For the text-containing cell, return its midpoint in [x, y] coordinate format. 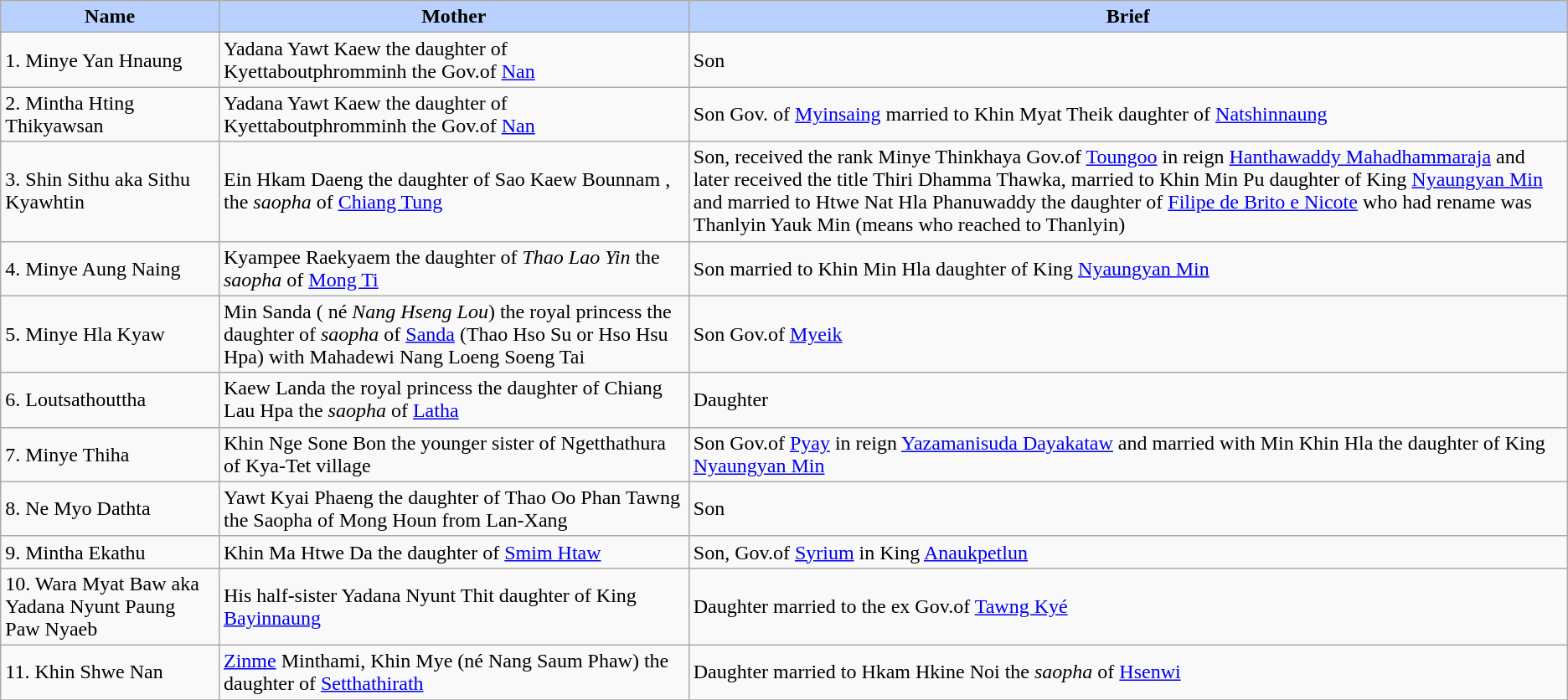
8. Ne Myo Dathta [111, 509]
Khin Nge Sone Bon the younger sister of Ngetthathura of Kya-Tet village [454, 454]
10. Wara Myat Baw aka Yadana Nyunt Paung Paw Nyaeb [111, 606]
Kyampee Raekyaem the daughter of Thao Lao Yin the saopha of Mong Ti [454, 268]
5. Minye Hla Kyaw [111, 334]
Son Gov.of Myeik [1127, 334]
9. Mintha Ekathu [111, 552]
Kaew Landa the royal princess the daughter of Chiang Lau Hpa the saopha of Latha [454, 400]
6. Loutsathouttha [111, 400]
Son, Gov.of Syrium in King Anaukpetlun [1127, 552]
Ein Hkam Daeng the daughter of Sao Kaew Bounnam , the saopha of Chiang Tung [454, 191]
Zinme Minthami, Khin Mye (né Nang Saum Phaw) the daughter of Setthathirath [454, 672]
Yawt Kyai Phaeng the daughter of Thao Oo Phan Tawng the Saopha of Mong Houn from Lan-Xang [454, 509]
2. Mintha Hting Thikyawsan [111, 114]
Son Gov. of Myinsaing married to Khin Myat Theik daughter of Natshinnaung [1127, 114]
Daughter married to the ex Gov.of Tawng Kyé [1127, 606]
4. Minye Aung Naing [111, 268]
7. Minye Thiha [111, 454]
Mother [454, 17]
3. Shin Sithu aka Sithu Kyawhtin [111, 191]
Brief [1127, 17]
Son Gov.of Pyay in reign Yazamanisuda Dayakataw and married with Min Khin Hla the daughter of King Nyaungyan Min [1127, 454]
His half-sister Yadana Nyunt Thit daughter of King Bayinnaung [454, 606]
Name [111, 17]
Khin Ma Htwe Da the daughter of Smim Htaw [454, 552]
Daughter [1127, 400]
11. Khin Shwe Nan [111, 672]
1. Minye Yan Hnaung [111, 60]
Min Sanda ( né Nang Hseng Lou) the royal princess the daughter of saopha of Sanda (Thao Hso Su or Hso Hsu Hpa) with Mahadewi Nang Loeng Soeng Tai [454, 334]
Daughter married to Hkam Hkine Noi the saopha of Hsenwi [1127, 672]
Son married to Khin Min Hla daughter of King Nyaungyan Min [1127, 268]
